Provide the [x, y] coordinate of the cell's center where the given text is located.  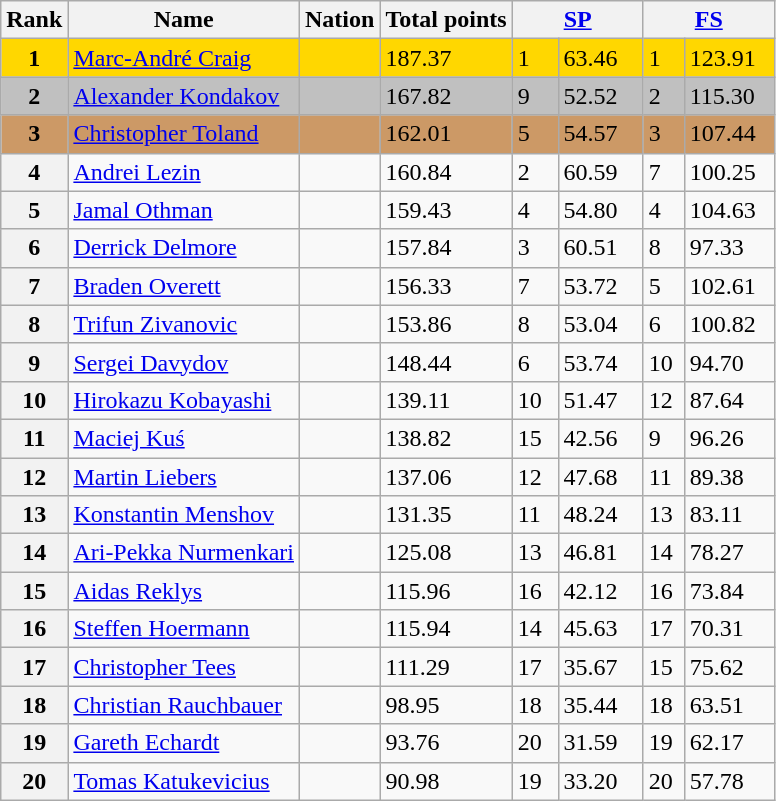
Braden Overett [184, 286]
53.04 [600, 324]
138.82 [446, 438]
98.95 [446, 705]
97.33 [729, 248]
53.74 [600, 362]
Tomas Katukevicius [184, 781]
89.38 [729, 477]
83.11 [729, 515]
Christopher Toland [184, 134]
Sergei Davydov [184, 362]
42.56 [600, 438]
107.44 [729, 134]
96.26 [729, 438]
100.25 [729, 172]
102.61 [729, 286]
90.98 [446, 781]
Ari-Pekka Nurmenkari [184, 553]
156.33 [446, 286]
70.31 [729, 629]
Name [184, 20]
46.81 [600, 553]
Aidas Reklys [184, 591]
87.64 [729, 400]
33.20 [600, 781]
57.78 [729, 781]
Martin Liebers [184, 477]
47.68 [600, 477]
35.44 [600, 705]
160.84 [446, 172]
167.82 [446, 96]
53.72 [600, 286]
187.37 [446, 58]
100.82 [729, 324]
Andrei Lezin [184, 172]
63.46 [600, 58]
111.29 [446, 667]
42.12 [600, 591]
54.80 [600, 210]
94.70 [729, 362]
104.63 [729, 210]
Jamal Othman [184, 210]
115.96 [446, 591]
162.01 [446, 134]
45.63 [600, 629]
78.27 [729, 553]
Gareth Echardt [184, 743]
63.51 [729, 705]
159.43 [446, 210]
115.94 [446, 629]
Derrick Delmore [184, 248]
35.67 [600, 667]
Marc-André Craig [184, 58]
60.51 [600, 248]
Nation [340, 20]
123.91 [729, 58]
75.62 [729, 667]
Trifun Zivanovic [184, 324]
62.17 [729, 743]
48.24 [600, 515]
52.52 [600, 96]
54.57 [600, 134]
Maciej Kuś [184, 438]
131.35 [446, 515]
Christopher Tees [184, 667]
Hirokazu Kobayashi [184, 400]
137.06 [446, 477]
Christian Rauchbauer [184, 705]
Steffen Hoermann [184, 629]
93.76 [446, 743]
Alexander Kondakov [184, 96]
115.30 [729, 96]
51.47 [600, 400]
157.84 [446, 248]
Rank [34, 20]
Total points [446, 20]
60.59 [600, 172]
31.59 [600, 743]
153.86 [446, 324]
73.84 [729, 591]
Konstantin Menshov [184, 515]
FS [708, 20]
139.11 [446, 400]
125.08 [446, 553]
148.44 [446, 362]
SP [578, 20]
